Pinpoint the cell where the given text exists, returning its (x, y) midpoint coordinate. 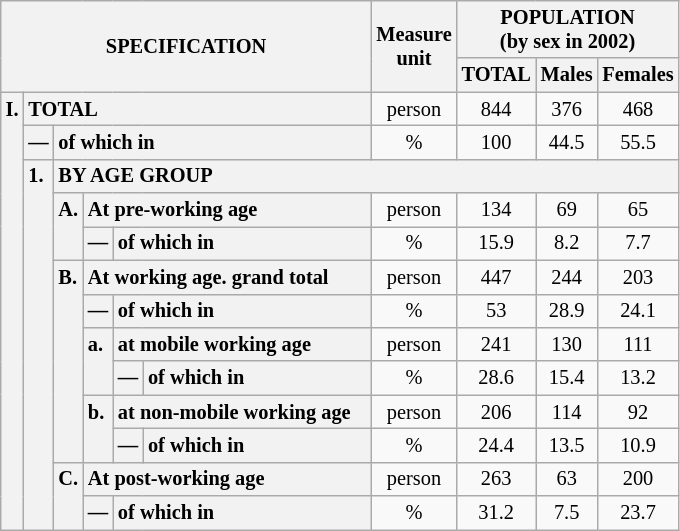
24.4 (496, 445)
At post-working age (227, 479)
C. (68, 496)
31.2 (496, 513)
844 (496, 109)
53 (496, 311)
55.5 (638, 142)
Males (567, 75)
63 (567, 479)
13.5 (567, 445)
I. (12, 311)
SPECIFICATION (186, 46)
B. (68, 361)
69 (567, 210)
b. (98, 428)
A. (68, 226)
244 (567, 277)
a. (98, 360)
468 (638, 109)
7.7 (638, 243)
100 (496, 142)
24.1 (638, 311)
at mobile working age (242, 344)
POPULATION (by sex in 2002) (568, 29)
At working age. grand total (227, 277)
13.2 (638, 378)
Measure unit (414, 46)
200 (638, 479)
1. (38, 344)
203 (638, 277)
376 (567, 109)
10.9 (638, 445)
447 (496, 277)
15.9 (496, 243)
23.7 (638, 513)
134 (496, 210)
at non-mobile working age (242, 412)
15.4 (567, 378)
44.5 (567, 142)
130 (567, 344)
92 (638, 412)
241 (496, 344)
206 (496, 412)
7.5 (567, 513)
28.6 (496, 378)
At pre-working age (227, 210)
8.2 (567, 243)
114 (567, 412)
65 (638, 210)
28.9 (567, 311)
263 (496, 479)
111 (638, 344)
Females (638, 75)
BY AGE GROUP (366, 176)
